Determine the [x, y] coordinate at the center of the cell enclosing the given text.  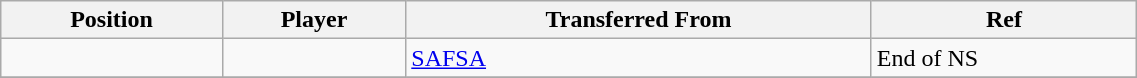
Position [112, 20]
Transferred From [638, 20]
Player [314, 20]
End of NS [1004, 58]
Ref [1004, 20]
SAFSA [638, 58]
